Return [x, y] of the center of cell containing provided text 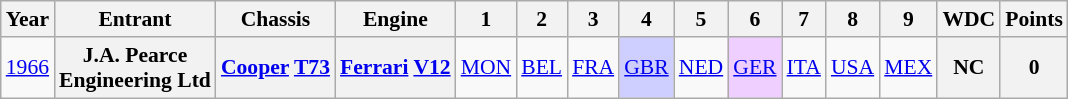
NC [968, 68]
WDC [968, 19]
Chassis [276, 19]
0 [1034, 68]
8 [852, 19]
4 [646, 19]
J.A. PearceEngineering Ltd [135, 68]
ITA [804, 68]
Points [1034, 19]
Entrant [135, 19]
GBR [646, 68]
7 [804, 19]
BEL [542, 68]
USA [852, 68]
GER [754, 68]
FRA [593, 68]
Cooper T73 [276, 68]
Year [28, 19]
Ferrari V12 [396, 68]
2 [542, 19]
1 [486, 19]
Engine [396, 19]
3 [593, 19]
9 [908, 19]
1966 [28, 68]
5 [701, 19]
NED [701, 68]
MON [486, 68]
6 [754, 19]
MEX [908, 68]
